Output the [x, y] coordinate of the center of the cell containing the given text.  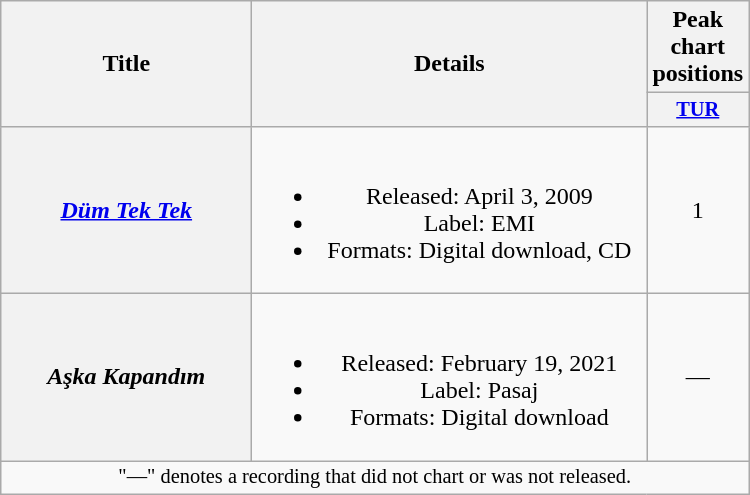
Released: April 3, 2009Label: EMIFormats: Digital download, CD [450, 210]
Düm Tek Tek [126, 210]
Peak chart positions [698, 47]
TUR [698, 110]
Released: February 19, 2021Label: PasajFormats: Digital download [450, 378]
— [698, 378]
Title [126, 64]
Aşka Kapandım [126, 378]
Details [450, 64]
1 [698, 210]
"—" denotes a recording that did not chart or was not released. [375, 478]
